For the text-containing cell, return its midpoint in (X, Y) coordinate format. 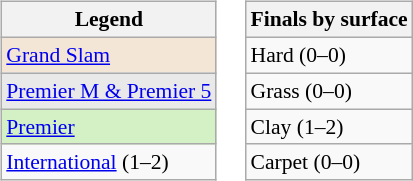
Premier M & Premier 5 (108, 91)
Legend (108, 20)
Finals by surface (328, 20)
Carpet (0–0) (328, 162)
Hard (0–0) (328, 55)
Premier (108, 127)
Clay (1–2) (328, 127)
Grass (0–0) (328, 91)
International (1–2) (108, 162)
Grand Slam (108, 55)
